Determine the (x, y) coordinate at the center of the cell enclosing the given text.  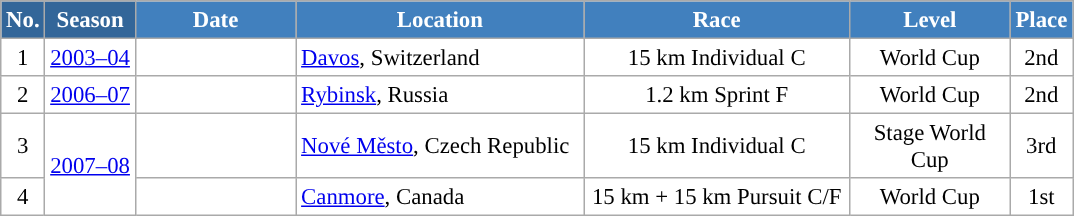
Nové Město, Czech Republic (440, 146)
2007–08 (90, 165)
15 km + 15 km Pursuit C/F (717, 197)
Stage World Cup (930, 146)
4 (23, 197)
2 (23, 95)
2003–04 (90, 58)
Season (90, 20)
Location (440, 20)
1 (23, 58)
1st (1041, 197)
Level (930, 20)
Canmore, Canada (440, 197)
2006–07 (90, 95)
Date (216, 20)
Rybinsk, Russia (440, 95)
No. (23, 20)
Place (1041, 20)
Race (717, 20)
3 (23, 146)
3rd (1041, 146)
1.2 km Sprint F (717, 95)
Davos, Switzerland (440, 58)
